Detect which cell encompasses the target text, then output its [x, y] center coordinate. 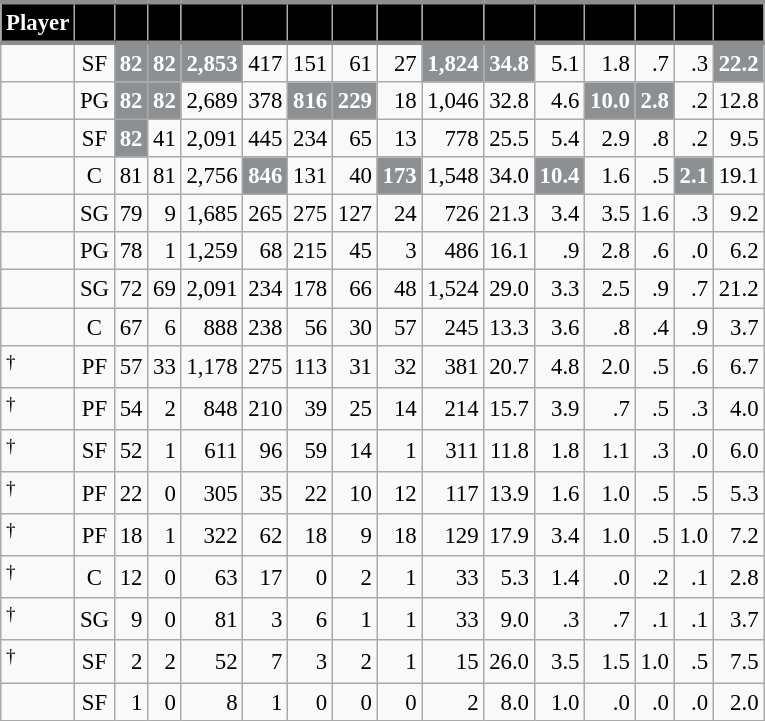
15 [453, 662]
31 [354, 366]
1,824 [453, 62]
7.2 [738, 535]
445 [266, 139]
816 [310, 101]
39 [310, 408]
26.0 [509, 662]
69 [164, 289]
2,853 [212, 62]
62 [266, 535]
72 [130, 289]
61 [354, 62]
66 [354, 289]
10.0 [610, 101]
1,548 [453, 176]
311 [453, 451]
3.3 [559, 289]
96 [266, 451]
8.0 [509, 702]
30 [354, 327]
778 [453, 139]
229 [354, 101]
13 [400, 139]
4.0 [738, 408]
2.5 [610, 289]
10 [354, 493]
1.1 [610, 451]
16.1 [509, 251]
21.3 [509, 214]
2,689 [212, 101]
68 [266, 251]
888 [212, 327]
305 [212, 493]
48 [400, 289]
4.8 [559, 366]
34.0 [509, 176]
29.0 [509, 289]
173 [400, 176]
238 [266, 327]
113 [310, 366]
17 [266, 577]
417 [266, 62]
32.8 [509, 101]
129 [453, 535]
2,756 [212, 176]
245 [453, 327]
79 [130, 214]
63 [212, 577]
12.8 [738, 101]
45 [354, 251]
59 [310, 451]
4.6 [559, 101]
265 [266, 214]
378 [266, 101]
32 [400, 366]
3.9 [559, 408]
214 [453, 408]
25.5 [509, 139]
611 [212, 451]
127 [354, 214]
1,524 [453, 289]
7 [266, 662]
22.2 [738, 62]
6.2 [738, 251]
726 [453, 214]
6.0 [738, 451]
34.8 [509, 62]
117 [453, 493]
1,685 [212, 214]
9.0 [509, 619]
8 [212, 702]
35 [266, 493]
1,046 [453, 101]
178 [310, 289]
65 [354, 139]
.4 [654, 327]
27 [400, 62]
381 [453, 366]
41 [164, 139]
3.6 [559, 327]
131 [310, 176]
13.9 [509, 493]
11.8 [509, 451]
9.2 [738, 214]
19.1 [738, 176]
215 [310, 251]
848 [212, 408]
6.7 [738, 366]
10.4 [559, 176]
13.3 [509, 327]
25 [354, 408]
15.7 [509, 408]
846 [266, 176]
151 [310, 62]
1,259 [212, 251]
40 [354, 176]
2.9 [610, 139]
Player [38, 22]
67 [130, 327]
21.2 [738, 289]
5.4 [559, 139]
54 [130, 408]
1,178 [212, 366]
7.5 [738, 662]
5.1 [559, 62]
56 [310, 327]
24 [400, 214]
1.4 [559, 577]
322 [212, 535]
78 [130, 251]
486 [453, 251]
17.9 [509, 535]
2.1 [694, 176]
210 [266, 408]
9.5 [738, 139]
1.5 [610, 662]
20.7 [509, 366]
